Pinpoint the cell where the given text exists, returning its (X, Y) midpoint coordinate. 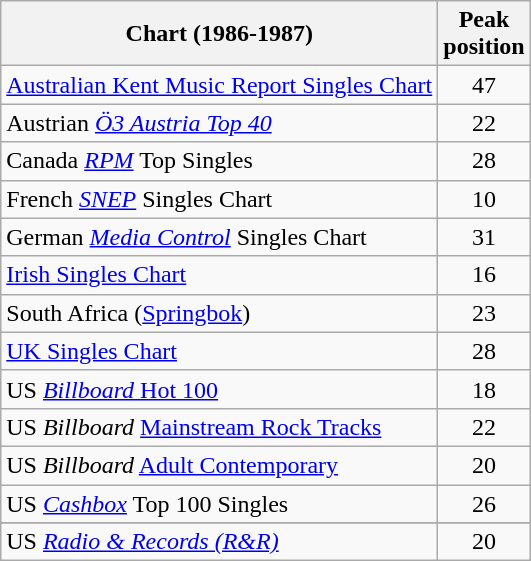
US Radio & Records (R&R) (220, 542)
South Africa (Springbok) (220, 313)
Irish Singles Chart (220, 275)
26 (484, 503)
US Billboard Mainstream Rock Tracks (220, 427)
Austrian Ö3 Austria Top 40 (220, 123)
US Cashbox Top 100 Singles (220, 503)
18 (484, 389)
US Billboard Hot 100 (220, 389)
Australian Kent Music Report Singles Chart (220, 85)
31 (484, 237)
16 (484, 275)
47 (484, 85)
US Billboard Adult Contemporary (220, 465)
French SNEP Singles Chart (220, 199)
23 (484, 313)
Canada RPM Top Singles (220, 161)
Chart (1986-1987) (220, 34)
10 (484, 199)
UK Singles Chart (220, 351)
Peakposition (484, 34)
German Media Control Singles Chart (220, 237)
